For the text-containing cell, return its midpoint in [x, y] coordinate format. 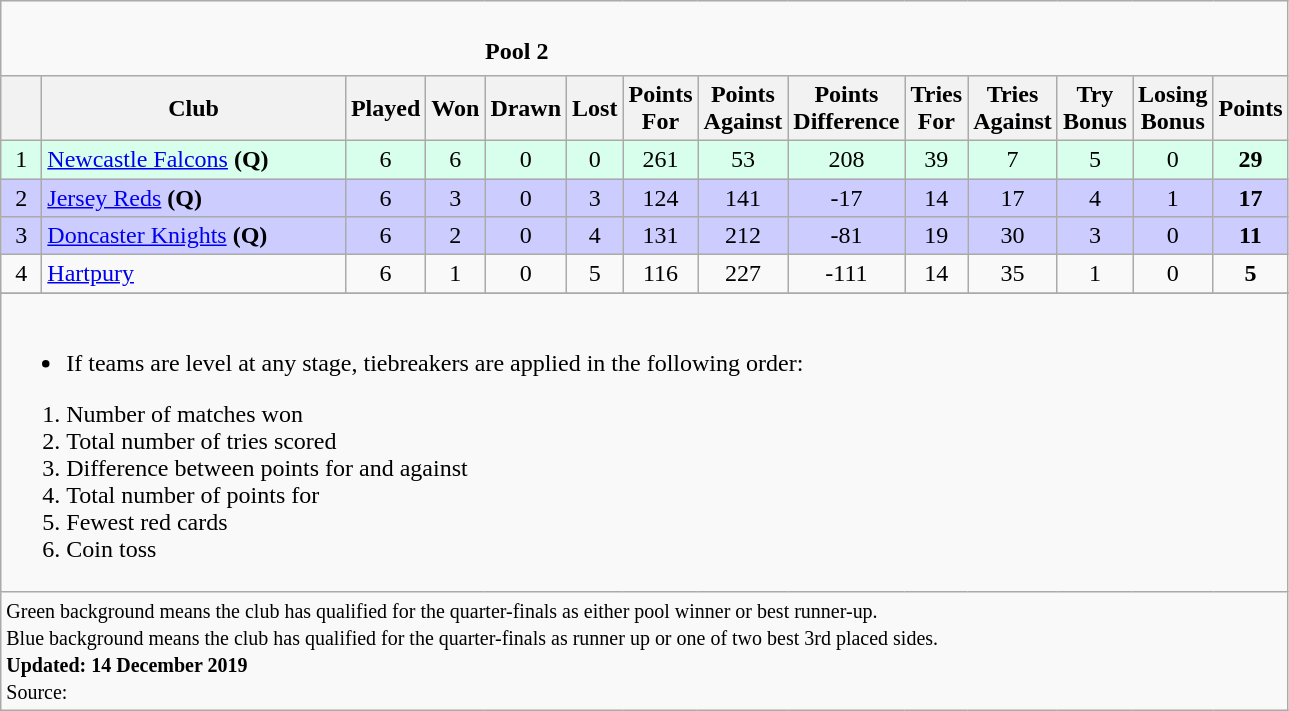
141 [743, 197]
Hartpury [194, 274]
Points For [660, 108]
7 [1013, 159]
11 [1250, 236]
Doncaster Knights (Q) [194, 236]
Tries For [936, 108]
Lost [595, 108]
Losing Bonus [1172, 108]
Club [194, 108]
Played [385, 108]
35 [1013, 274]
Try Bonus [1094, 108]
Points Difference [846, 108]
124 [660, 197]
Newcastle Falcons (Q) [194, 159]
116 [660, 274]
Drawn [526, 108]
Points Against [743, 108]
39 [936, 159]
-17 [846, 197]
Won [456, 108]
Jersey Reds (Q) [194, 197]
131 [660, 236]
53 [743, 159]
-81 [846, 236]
-111 [846, 274]
Tries Against [1013, 108]
261 [660, 159]
30 [1013, 236]
212 [743, 236]
19 [936, 236]
29 [1250, 159]
227 [743, 274]
Points [1250, 108]
208 [846, 159]
